Detect which cell encompasses the target text, then output its [X, Y] center coordinate. 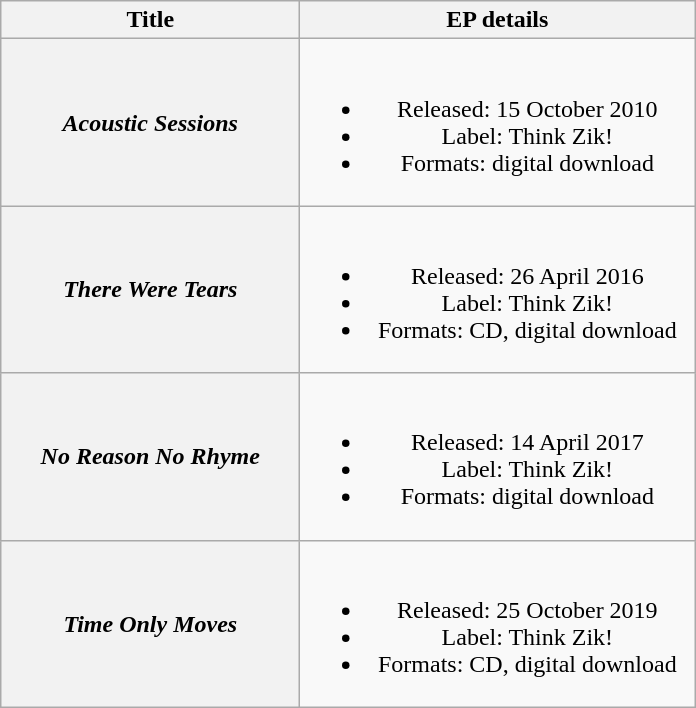
Released: 26 April 2016Label: Think Zik!Formats: CD, digital download [498, 290]
Time Only Moves [150, 624]
No Reason No Rhyme [150, 456]
Title [150, 20]
Released: 25 October 2019Label: Think Zik!Formats: CD, digital download [498, 624]
There Were Tears [150, 290]
EP details [498, 20]
Acoustic Sessions [150, 122]
Released: 14 April 2017Label: Think Zik!Formats: digital download [498, 456]
Released: 15 October 2010Label: Think Zik!Formats: digital download [498, 122]
